Return the [x, y] coordinate for the center point of the cell that contains the specified text.  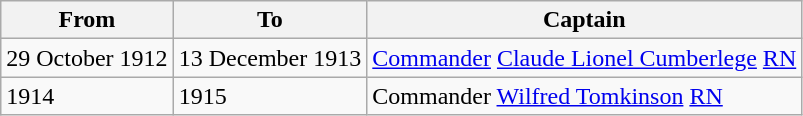
From [87, 20]
To [270, 20]
Captain [584, 20]
1915 [270, 96]
13 December 1913 [270, 58]
Commander Claude Lionel Cumberlege RN [584, 58]
29 October 1912 [87, 58]
1914 [87, 96]
Commander Wilfred Tomkinson RN [584, 96]
